Search for the cell housing the specified text and yield its (x, y) center coordinate. 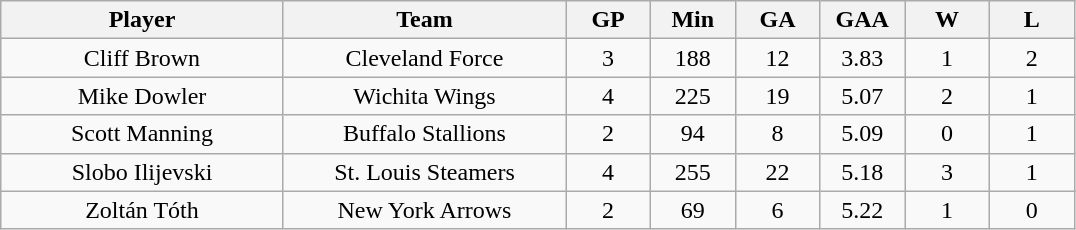
188 (692, 58)
Wichita Wings (424, 96)
94 (692, 134)
Zoltán Tóth (142, 210)
6 (778, 210)
New York Arrows (424, 210)
Player (142, 20)
Team (424, 20)
3.83 (862, 58)
GAA (862, 20)
St. Louis Steamers (424, 172)
Mike Dowler (142, 96)
8 (778, 134)
Min (692, 20)
Cliff Brown (142, 58)
5.07 (862, 96)
GA (778, 20)
5.18 (862, 172)
Buffalo Stallions (424, 134)
5.22 (862, 210)
225 (692, 96)
Slobo Ilijevski (142, 172)
12 (778, 58)
W (948, 20)
22 (778, 172)
GP (608, 20)
Cleveland Force (424, 58)
Scott Manning (142, 134)
5.09 (862, 134)
69 (692, 210)
L (1032, 20)
19 (778, 96)
255 (692, 172)
